Scan for the cell matching the given text and deliver its (x, y) coordinate at center. 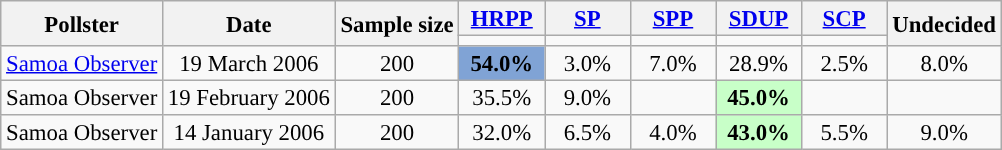
SCP (844, 18)
SDUP (759, 18)
Date (250, 24)
Undecided (944, 24)
HRPP (502, 18)
4.0% (673, 132)
32.0% (502, 132)
28.9% (759, 64)
43.0% (759, 132)
14 January 2006 (250, 132)
6.5% (588, 132)
2.5% (844, 64)
SPP (673, 18)
7.0% (673, 64)
3.0% (588, 64)
Sample size (397, 24)
19 March 2006 (250, 64)
35.5% (502, 98)
5.5% (844, 132)
8.0% (944, 64)
45.0% (759, 98)
SP (588, 18)
54.0% (502, 64)
19 February 2006 (250, 98)
Pollster (82, 24)
